Search for the cell housing the specified text and yield its (X, Y) center coordinate. 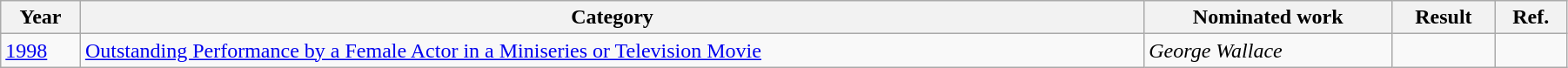
Result (1444, 17)
Category (612, 17)
1998 (41, 51)
Year (41, 17)
Nominated work (1269, 17)
George Wallace (1269, 51)
Outstanding Performance by a Female Actor in a Miniseries or Television Movie (612, 51)
Ref. (1531, 17)
